Capture the cell that displays the provided text and extract its [X, Y] central coordinate. 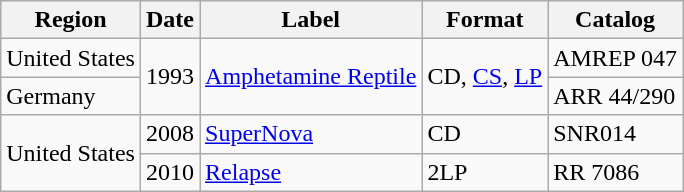
SuperNova [311, 134]
Amphetamine Reptile [311, 77]
Region [71, 20]
Catalog [616, 20]
Label [311, 20]
1993 [170, 77]
AMREP 047 [616, 58]
RR 7086 [616, 172]
2LP [485, 172]
CD, CS, LP [485, 77]
Date [170, 20]
Relapse [311, 172]
Germany [71, 96]
CD [485, 134]
Format [485, 20]
SNR014 [616, 134]
2008 [170, 134]
2010 [170, 172]
ARR 44/290 [616, 96]
